For the text-containing cell, return its midpoint in [x, y] coordinate format. 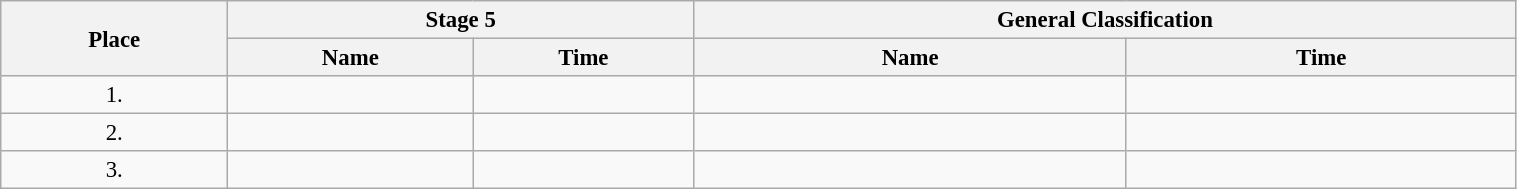
1. [114, 95]
General Classification [1105, 20]
2. [114, 133]
3. [114, 170]
Stage 5 [461, 20]
Place [114, 38]
